Identify which cell holds the provided text, then report its [X, Y] central coordinate. 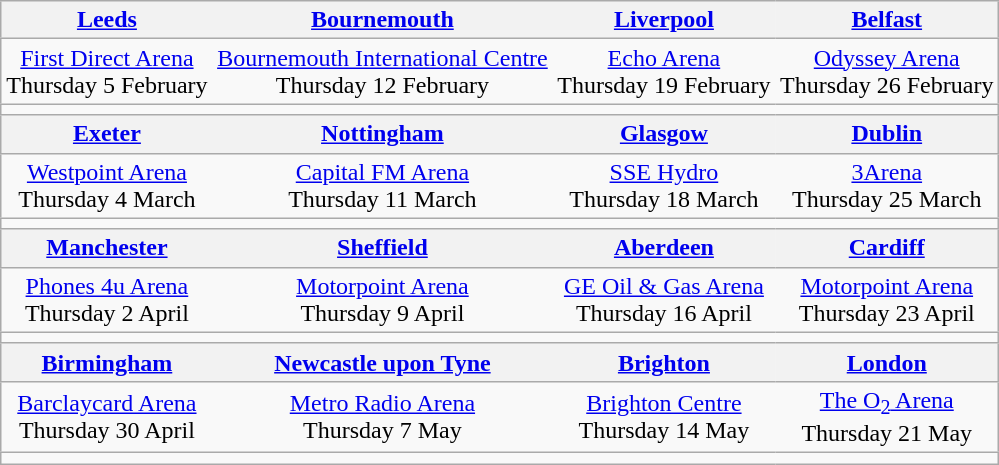
Aberdeen [664, 248]
Birmingham [107, 362]
Motorpoint ArenaThursday 9 April [382, 300]
Capital FM ArenaThursday 11 March [382, 186]
Newcastle upon Tyne [382, 362]
Exeter [107, 134]
Metro Radio ArenaThursday 7 May [382, 416]
Odyssey ArenaThursday 26 February [887, 72]
Bournemouth International CentreThursday 12 February [382, 72]
Bournemouth [382, 20]
Westpoint ArenaThursday 4 March [107, 186]
First Direct ArenaThursday 5 February [107, 72]
SSE HydroThursday 18 March [664, 186]
Barclaycard ArenaThursday 30 April [107, 416]
Echo ArenaThursday 19 February [664, 72]
Nottingham [382, 134]
Brighton CentreThursday 14 May [664, 416]
Brighton [664, 362]
Leeds [107, 20]
The O2 ArenaThursday 21 May [887, 416]
Liverpool [664, 20]
Manchester [107, 248]
Sheffield [382, 248]
Belfast [887, 20]
Cardiff [887, 248]
Dublin [887, 134]
London [887, 362]
GE Oil & Gas ArenaThursday 16 April [664, 300]
Motorpoint ArenaThursday 23 April [887, 300]
Glasgow [664, 134]
Phones 4u ArenaThursday 2 April [107, 300]
3ArenaThursday 25 March [887, 186]
